Extract the (X, Y) coordinate from the center of the cell holding the provided text.  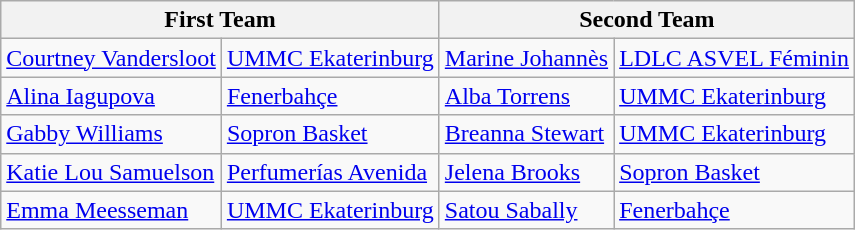
Emma Meesseman (112, 210)
Gabby Williams (112, 134)
Alina Iagupova (112, 96)
Jelena Brooks (526, 172)
First Team (220, 20)
Perfumerías Avenida (330, 172)
Breanna Stewart (526, 134)
LDLC ASVEL Féminin (734, 58)
Satou Sabally (526, 210)
Courtney Vandersloot (112, 58)
Katie Lou Samuelson (112, 172)
Alba Torrens (526, 96)
Second Team (646, 20)
Marine Johannès (526, 58)
